Provide the (x, y) coordinate of the cell's center where the given text is located.  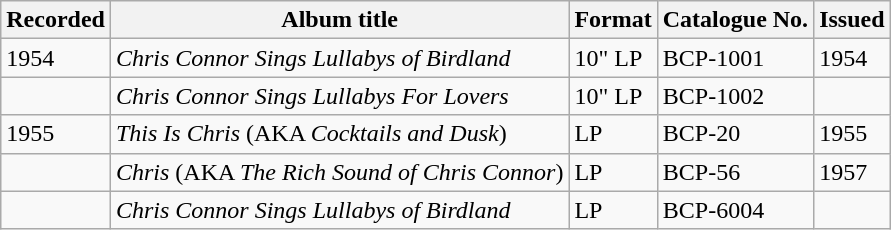
Issued (852, 20)
This Is Chris (AKA Cocktails and Dusk) (339, 134)
BCP-20 (735, 134)
BCP-6004 (735, 210)
Format (613, 20)
Album title (339, 20)
Recorded (56, 20)
BCP-56 (735, 172)
Chris (AKA The Rich Sound of Chris Connor) (339, 172)
BCP-1002 (735, 96)
Chris Connor Sings Lullabys For Lovers (339, 96)
BCP-1001 (735, 58)
Catalogue No. (735, 20)
1957 (852, 172)
